Extract the (X, Y) coordinate from the center of the cell holding the provided text.  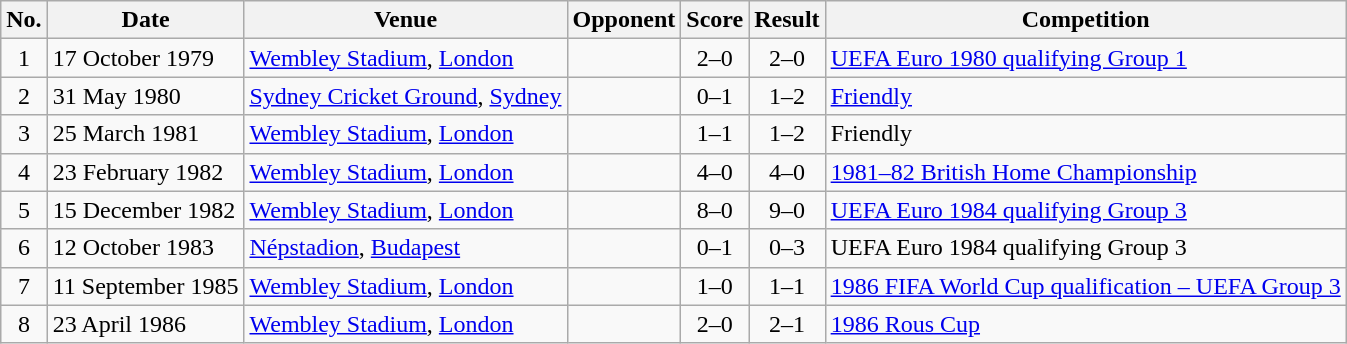
Sydney Cricket Ground, Sydney (406, 96)
No. (24, 20)
8–0 (715, 210)
1981–82 British Home Championship (1086, 172)
6 (24, 248)
Result (787, 20)
25 March 1981 (146, 134)
23 February 1982 (146, 172)
Competition (1086, 20)
Venue (406, 20)
1 (24, 58)
2 (24, 96)
Score (715, 20)
Népstadion, Budapest (406, 248)
7 (24, 286)
5 (24, 210)
0–3 (787, 248)
1986 FIFA World Cup qualification – UEFA Group 3 (1086, 286)
9–0 (787, 210)
1–0 (715, 286)
23 April 1986 (146, 324)
15 December 1982 (146, 210)
2–1 (787, 324)
17 October 1979 (146, 58)
12 October 1983 (146, 248)
8 (24, 324)
3 (24, 134)
Opponent (624, 20)
UEFA Euro 1980 qualifying Group 1 (1086, 58)
31 May 1980 (146, 96)
Date (146, 20)
1986 Rous Cup (1086, 324)
11 September 1985 (146, 286)
4 (24, 172)
